Return [X, Y] of the center of cell containing provided text 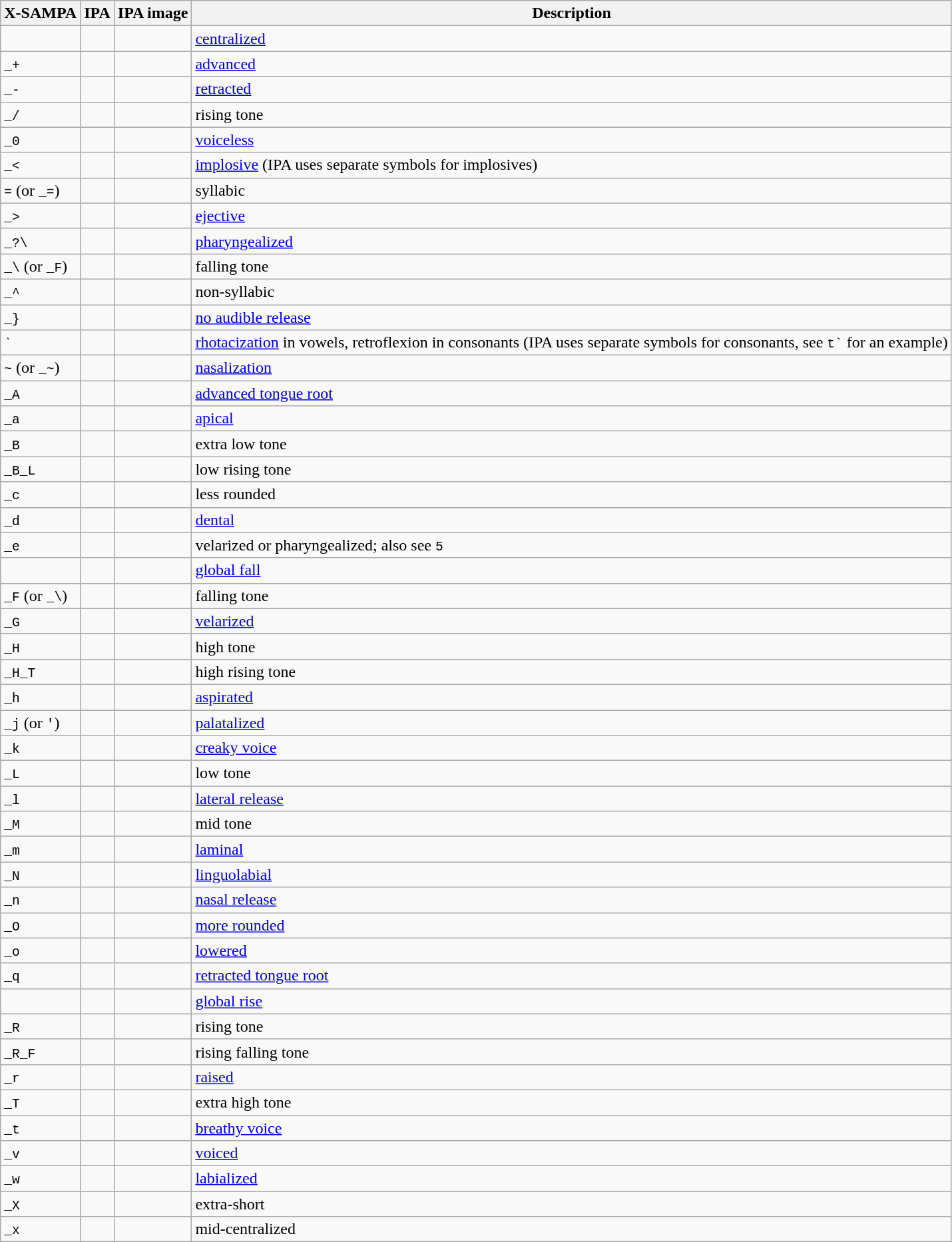
X-SAMPA [41, 13]
_+ [41, 64]
_^ [41, 292]
_c [41, 495]
high rising tone [571, 672]
_o [41, 950]
_t [41, 1128]
_a [41, 419]
pharyngealized [571, 241]
_l [41, 799]
labialized [571, 1179]
Description [571, 13]
_A [41, 393]
dental [571, 520]
advanced tongue root [571, 393]
_> [41, 216]
creaky voice [571, 748]
_v [41, 1153]
_e [41, 545]
_H [41, 646]
palatalized [571, 722]
_L [41, 773]
extra-short [571, 1204]
_h [41, 697]
ejective [571, 216]
rising falling tone [571, 1052]
~ (or _~) [41, 368]
_d [41, 520]
breathy voice [571, 1128]
_T [41, 1102]
` [41, 343]
_R_F [41, 1052]
mid tone [571, 824]
nasal release [571, 900]
extra low tone [571, 444]
global fall [571, 570]
_w [41, 1179]
_O [41, 925]
_n [41, 900]
_q [41, 976]
laminal [571, 849]
implosive (IPA uses separate symbols for implosives) [571, 165]
syllabic [571, 190]
= (or _=) [41, 190]
low tone [571, 773]
_M [41, 824]
less rounded [571, 495]
_x [41, 1229]
_\ (or _F) [41, 266]
centralized [571, 39]
advanced [571, 64]
rhotacization in vowels, retroflexion in consonants (IPA uses separate symbols for consonants, see t` for an example) [571, 343]
_} [41, 317]
non-syllabic [571, 292]
_F (or _\) [41, 596]
velarized or pharyngealized; also see 5 [571, 545]
extra high tone [571, 1102]
retracted tongue root [571, 976]
_R [41, 1026]
aspirated [571, 697]
retracted [571, 89]
more rounded [571, 925]
IPA [97, 13]
_m [41, 849]
voiceless [571, 140]
mid-centralized [571, 1229]
_B_L [41, 469]
_j (or ') [41, 722]
high tone [571, 646]
lowered [571, 950]
_X [41, 1204]
_0 [41, 140]
linguolabial [571, 875]
velarized [571, 621]
low rising tone [571, 469]
global rise [571, 1001]
_/ [41, 114]
raised [571, 1077]
_r [41, 1077]
_- [41, 89]
voiced [571, 1153]
_?\ [41, 241]
_B [41, 444]
IPA image [153, 13]
_G [41, 621]
nasalization [571, 368]
no audible release [571, 317]
_< [41, 165]
_H_T [41, 672]
_N [41, 875]
_k [41, 748]
apical [571, 419]
lateral release [571, 799]
